From the cell containing the given text, extract its center point as (X, Y) coordinate. 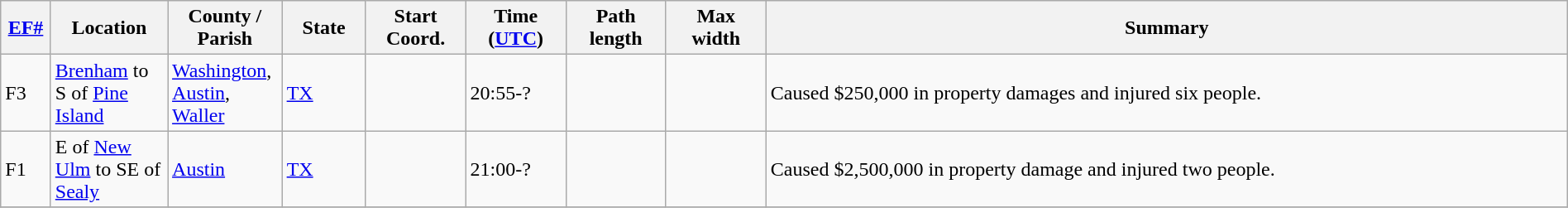
Path length (615, 28)
20:55-? (516, 93)
E of New Ulm to SE of Sealy (109, 169)
Austin (225, 169)
County / Parish (225, 28)
F3 (26, 93)
Location (109, 28)
Max width (716, 28)
Start Coord. (415, 28)
Washington, Austin, Waller (225, 93)
Time (UTC) (516, 28)
Brenham to S of Pine Island (109, 93)
Caused $250,000 in property damages and injured six people. (1166, 93)
F1 (26, 169)
EF# (26, 28)
Summary (1166, 28)
21:00-? (516, 169)
State (324, 28)
Caused $2,500,000 in property damage and injured two people. (1166, 169)
